Extract the (X, Y) coordinate from the center of the cell holding the provided text.  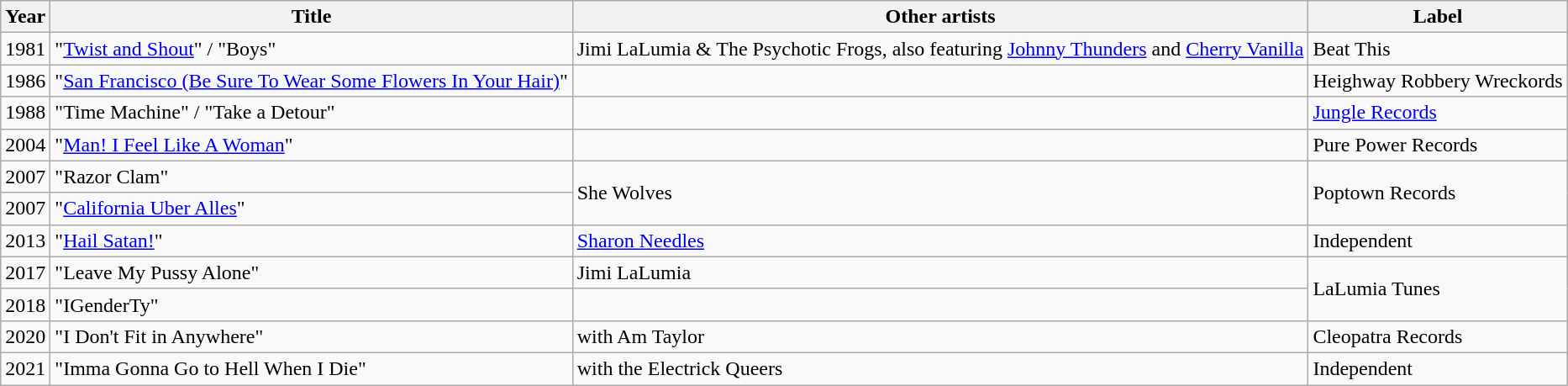
Jimi LaLumia (940, 272)
She Wolves (940, 193)
"Hail Satan!" (311, 241)
2021 (25, 368)
"IGenderTy" (311, 304)
LaLumia Tunes (1438, 288)
Jungle Records (1438, 113)
"Leave My Pussy Alone" (311, 272)
Beat This (1438, 49)
with Am Taylor (940, 336)
Cleopatra Records (1438, 336)
2017 (25, 272)
Label (1438, 17)
1986 (25, 81)
2018 (25, 304)
"Man! I Feel Like A Woman" (311, 145)
"Time Machine" / "Take a Detour" (311, 113)
Poptown Records (1438, 193)
1988 (25, 113)
"California Uber Alles" (311, 209)
Title (311, 17)
2004 (25, 145)
"Imma Gonna Go to Hell When I Die" (311, 368)
with the Electrick Queers (940, 368)
Year (25, 17)
1981 (25, 49)
2013 (25, 241)
Jimi LaLumia & The Psychotic Frogs, also featuring Johnny Thunders and Cherry Vanilla (940, 49)
"Twist and Shout" / "Boys" (311, 49)
Sharon Needles (940, 241)
"Razor Clam" (311, 177)
Other artists (940, 17)
"San Francisco (Be Sure To Wear Some Flowers In Your Hair)" (311, 81)
2020 (25, 336)
Heighway Robbery Wreckords (1438, 81)
Pure Power Records (1438, 145)
"I Don't Fit in Anywhere" (311, 336)
